Locate the cell with the specified text and output its (x, y) center coordinate. 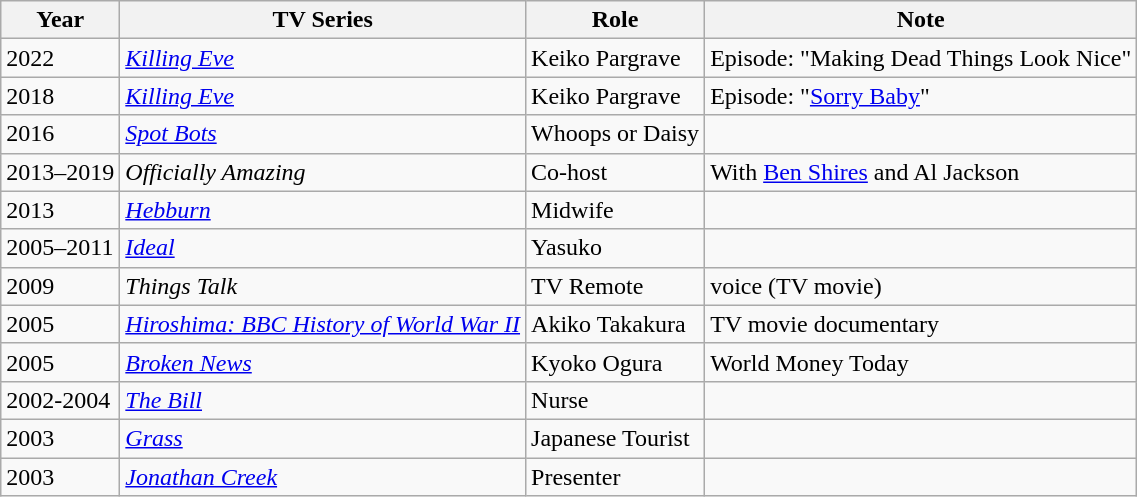
Co-host (616, 172)
The Bill (323, 400)
Nurse (616, 400)
Hiroshima: BBC History of World War II (323, 324)
2009 (60, 286)
Japanese Tourist (616, 438)
2013 (60, 210)
Akiko Takakura (616, 324)
Note (921, 20)
2005–2011 (60, 248)
2022 (60, 58)
World Money Today (921, 362)
Broken News (323, 362)
2016 (60, 134)
Midwife (616, 210)
Presenter (616, 477)
Things Talk (323, 286)
With Ben Shires and Al Jackson (921, 172)
Episode: "Sorry Baby" (921, 96)
2002-2004 (60, 400)
Year (60, 20)
Episode: "Making Dead Things Look Nice" (921, 58)
Grass (323, 438)
Officially Amazing (323, 172)
Role (616, 20)
Kyoko Ogura (616, 362)
Jonathan Creek (323, 477)
Ideal (323, 248)
Yasuko (616, 248)
TV Remote (616, 286)
2018 (60, 96)
TV Series (323, 20)
TV movie documentary (921, 324)
voice (TV movie) (921, 286)
Whoops or Daisy (616, 134)
Hebburn (323, 210)
2013–2019 (60, 172)
Spot Bots (323, 134)
